Extract the [x, y] coordinate from the center of the cell holding the provided text.  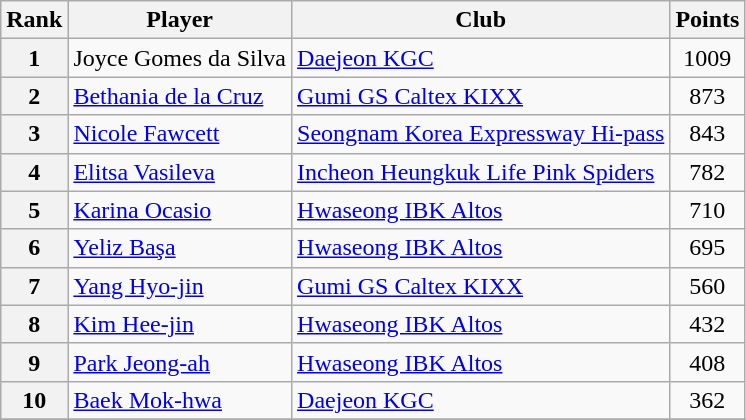
Elitsa Vasileva [180, 172]
Kim Hee-jin [180, 324]
782 [708, 172]
408 [708, 362]
3 [34, 134]
362 [708, 400]
Player [180, 20]
Rank [34, 20]
710 [708, 210]
Seongnam Korea Expressway Hi-pass [481, 134]
Points [708, 20]
Nicole Fawcett [180, 134]
Yang Hyo-jin [180, 286]
8 [34, 324]
695 [708, 248]
Yeliz Başa [180, 248]
Incheon Heungkuk Life Pink Spiders [481, 172]
432 [708, 324]
843 [708, 134]
5 [34, 210]
Baek Mok-hwa [180, 400]
560 [708, 286]
Park Jeong-ah [180, 362]
7 [34, 286]
9 [34, 362]
4 [34, 172]
Club [481, 20]
Joyce Gomes da Silva [180, 58]
6 [34, 248]
873 [708, 96]
10 [34, 400]
2 [34, 96]
Karina Ocasio [180, 210]
Bethania de la Cruz [180, 96]
1009 [708, 58]
1 [34, 58]
